Capture the cell that displays the provided text and extract its [X, Y] central coordinate. 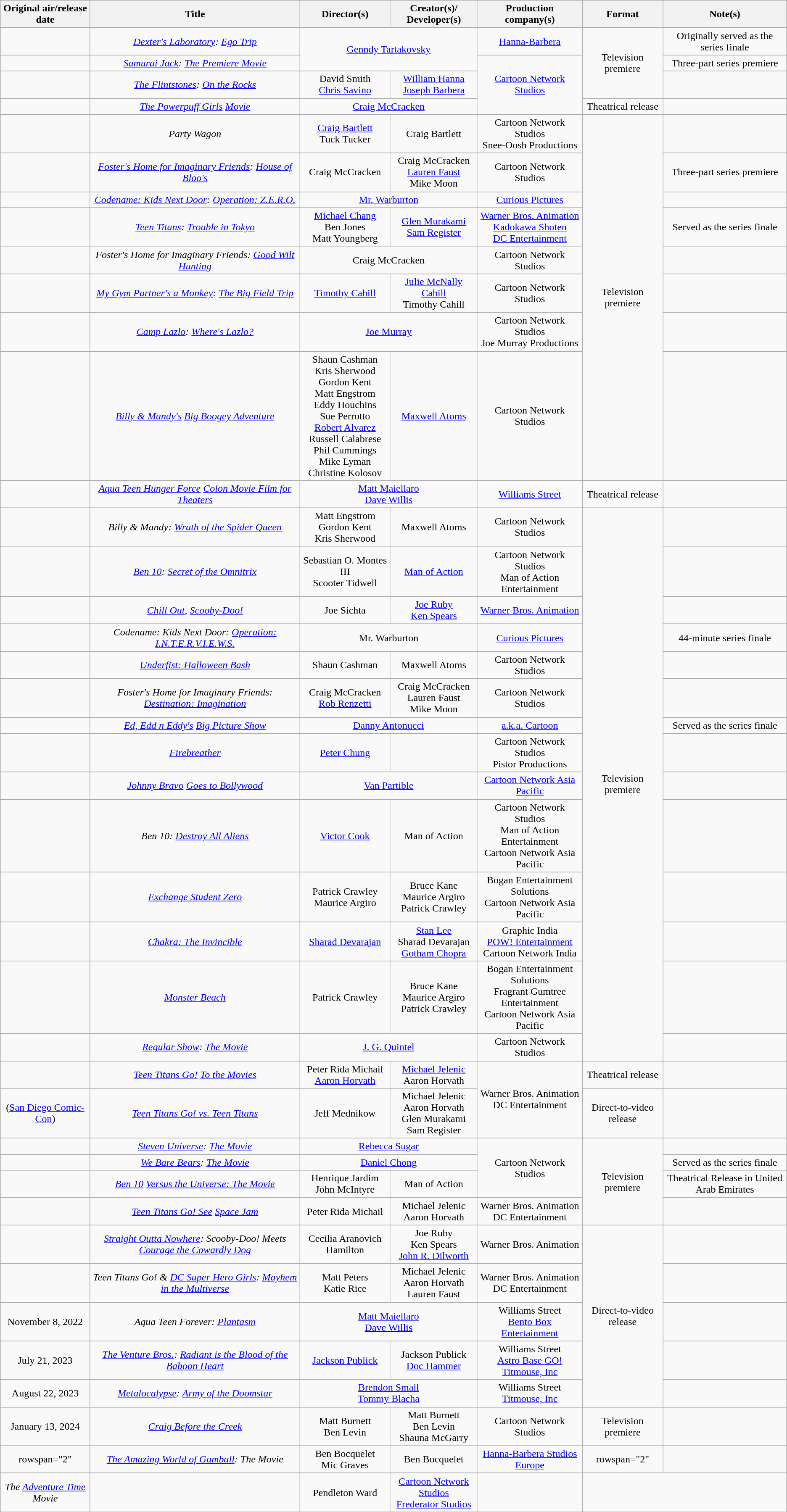
Samurai Jack: The Premiere Movie [195, 63]
Teen Titans Go! & DC Super Hero Girls: Mayhem in the Multiverse [195, 1283]
The Adventure Time Movie [45, 1492]
Craig Before the Creek [195, 1426]
Teen Titans Go! See Space Jam [195, 1211]
Chill Out, Scooby-Doo! [195, 610]
Billy & Mandy's Big Boogey Adventure [195, 416]
Ben 10 Versus the Universe: The Movie [195, 1184]
Bogan Entertainment SolutionsCartoon Network Asia Pacific [530, 897]
(San Diego Comic-Con) [45, 1114]
Williams Street [530, 494]
Original air/release date [45, 14]
Jackson PublickDoc Hammer [434, 1360]
Joe RubyKen SpearsJohn R. Dilworth [434, 1244]
July 21, 2023 [45, 1360]
Teen Titans Go! To the Movies [195, 1074]
August 22, 2023 [45, 1393]
Firebreather [195, 753]
Michael JelenicAaron HorvathLauren Faust [434, 1283]
Cartoon Network StudiosPistor Productions [530, 753]
David SmithChris Savino [345, 85]
Billy & Mandy: Wrath of the Spider Queen [195, 527]
Cartoon Network StudiosSnee-Oosh Productions [530, 134]
Jeff Mednikow [345, 1114]
Daniel Chong [388, 1162]
Format [623, 14]
Cartoon Network Asia Pacific [530, 786]
Sebastian O. Montes IIIScooter Tidwell [345, 572]
Creator(s)/Developer(s) [434, 14]
Teen Titans: Trouble in Tokyo [195, 227]
Aqua Teen Hunger Force Colon Movie Film for Theaters [195, 494]
Cartoon Network StudiosMan of Action EntertainmentCartoon Network Asia Pacific [530, 835]
Ben Bocquelet [434, 1459]
Steven Universe: The Movie [195, 1146]
Exchange Student Zero [195, 897]
Victor Cook [345, 835]
Ben 10: Destroy All Aliens [195, 835]
Straight Outta Nowhere: Scooby-Doo! Meets Courage the Cowardly Dog [195, 1244]
44-minute series finale [725, 638]
Stan LeeSharad DevarajanGotham Chopra [434, 941]
January 13, 2024 [45, 1426]
Patrick CrawleyMaurice Argiro [345, 897]
The Powerpuff Girls Movie [195, 106]
Williams StreetTitmouse, Inc [530, 1393]
Peter Rida Michail [345, 1211]
J. G. Quintel [388, 1047]
Danny Antonucci [388, 725]
Foster's Home for Imaginary Friends: Good Wilt Hunting [195, 260]
Teen Titans Go! vs. Teen Titans [195, 1114]
The Flintstones: On the Rocks [195, 85]
Matt BurnettBen LevinShauna McGarry [434, 1426]
Michael JelenicAaron HorvathGlen MurakamiSam Register [434, 1114]
Ben BocqueletMic Graves [345, 1459]
Peter Rida MichailAaron Horvath [345, 1074]
Cartoon Network StudiosMan of Action Entertainment [530, 572]
Craig McCrackenRob Renzetti [345, 698]
Codename: Kids Next Door: Operation: I.N.T.E.R.V.I.E.W.S. [195, 638]
My Gym Partner's a Monkey: The Big Field Trip [195, 293]
The Amazing World of Gumball: The Movie [195, 1459]
Cecilia Aranovich Hamilton [345, 1244]
Matt EngstromGordon KentKris Sherwood [345, 527]
Foster's Home for Imaginary Friends: Destination: Imagination [195, 698]
Monster Beach [195, 997]
Matt PetersKatie Rice [345, 1283]
Hanna-Barbera [530, 41]
Peter Chung [345, 753]
Metalocalypse: Army of the Doomstar [195, 1393]
Aqua Teen Forever: Plantasm [195, 1322]
Rebecca Sugar [388, 1146]
Jackson Publick [345, 1360]
Bogan Entertainment SolutionsFragrant Gumtree EntertainmentCartoon Network Asia Pacific [530, 997]
Brendon SmallTommy Blacha [388, 1393]
Production company(s) [530, 14]
Joe RubyKen Spears [434, 610]
Craig Bartlett [434, 134]
Joe Murray [388, 332]
Julie McNally CahillTimothy Cahill [434, 293]
Warner Bros. AnimationKadokawa ShotenDC Entertainment [530, 227]
We Bare Bears: The Movie [195, 1162]
Michael ChangBen JonesMatt Youngberg [345, 227]
Regular Show: The Movie [195, 1047]
Genndy Tartakovsky [388, 50]
Timothy Cahill [345, 293]
Johnny Bravo Goes to Bollywood [195, 786]
Dexter's Laboratory: Ego Trip [195, 41]
Pendleton Ward [345, 1492]
Henrique JardimJohn McIntyre [345, 1184]
Chakra: The Invincible [195, 941]
Codename: Kids Next Door: Operation: Z.E.R.O. [195, 200]
Shaun CashmanKris SherwoodGordon KentMatt EngstromEddy HouchinsSue PerrottoRobert AlvarezRussell CalabresePhil CummingsMike LymanChristine Kolosov [345, 416]
Underfist: Halloween Bash [195, 665]
Originally served as the series finale [725, 41]
The Venture Bros.: Radiant is the Blood of the Baboon Heart [195, 1360]
Cartoon Network StudiosFrederator Studios [434, 1492]
Note(s) [725, 14]
Cartoon Network StudiosJoe Murray Productions [530, 332]
Patrick Crawley [345, 997]
Glen MurakamiSam Register [434, 227]
Foster's Home for Imaginary Friends: House of Bloo's [195, 172]
Matt BurnettBen Levin [345, 1426]
Director(s) [345, 14]
Van Partible [388, 786]
Craig BartlettTuck Tucker [345, 134]
William HannaJoseph Barbera [434, 85]
a.k.a. Cartoon [530, 725]
Graphic IndiaPOW! EntertainmentCartoon Network India [530, 941]
Camp Lazlo: Where's Lazlo? [195, 332]
Williams StreetAstro Base GO!Titmouse, Inc [530, 1360]
Sharad Devarajan [345, 941]
Williams StreetBento Box Entertainment [530, 1322]
Hanna-Barbera Studios Europe [530, 1459]
Joe Sichta [345, 610]
November 8, 2022 [45, 1322]
Theatrical Release in United Arab Emirates [725, 1184]
Ben 10: Secret of the Omnitrix [195, 572]
Shaun Cashman [345, 665]
Party Wagon [195, 134]
Title [195, 14]
Ed, Edd n Eddy's Big Picture Show [195, 725]
